Scan for the cell matching the given text and deliver its [x, y] coordinate at center. 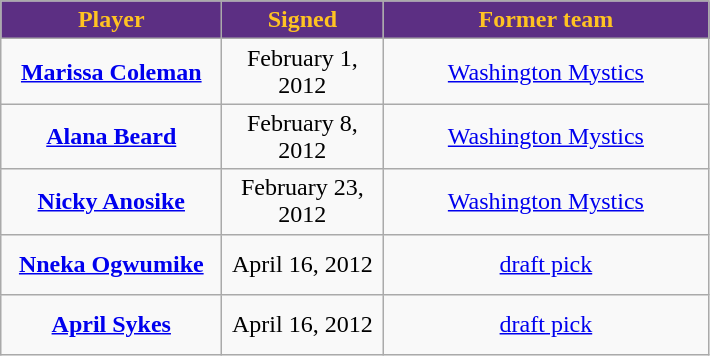
February 1, 2012 [302, 72]
Marissa Coleman [112, 72]
Former team [546, 20]
February 23, 2012 [302, 202]
February 8, 2012 [302, 136]
Nneka Ogwumike [112, 264]
April Sykes [112, 324]
Player [112, 20]
Signed [302, 20]
Alana Beard [112, 136]
Nicky Anosike [112, 202]
